Identify which cell holds the provided text, then report its [x, y] central coordinate. 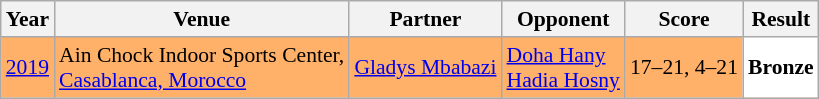
Doha Hany Hadia Hosny [564, 68]
Result [781, 19]
2019 [28, 68]
17–21, 4–21 [684, 68]
Bronze [781, 68]
Ain Chock Indoor Sports Center,Casablanca, Morocco [202, 68]
Partner [425, 19]
Gladys Mbabazi [425, 68]
Score [684, 19]
Opponent [564, 19]
Year [28, 19]
Venue [202, 19]
